Determine the [X, Y] coordinate at the center of the cell enclosing the given text.  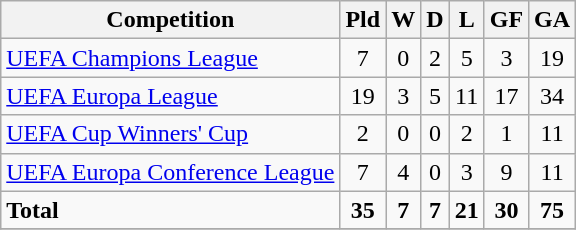
1 [506, 134]
GF [506, 20]
4 [404, 172]
UEFA Europa League [170, 96]
GA [552, 20]
17 [506, 96]
Competition [170, 20]
35 [363, 210]
30 [506, 210]
UEFA Champions League [170, 58]
Pld [363, 20]
34 [552, 96]
75 [552, 210]
W [404, 20]
Total [170, 210]
D [435, 20]
UEFA Cup Winners' Cup [170, 134]
L [466, 20]
21 [466, 210]
9 [506, 172]
UEFA Europa Conference League [170, 172]
